Capture the cell that displays the provided text and extract its (x, y) central coordinate. 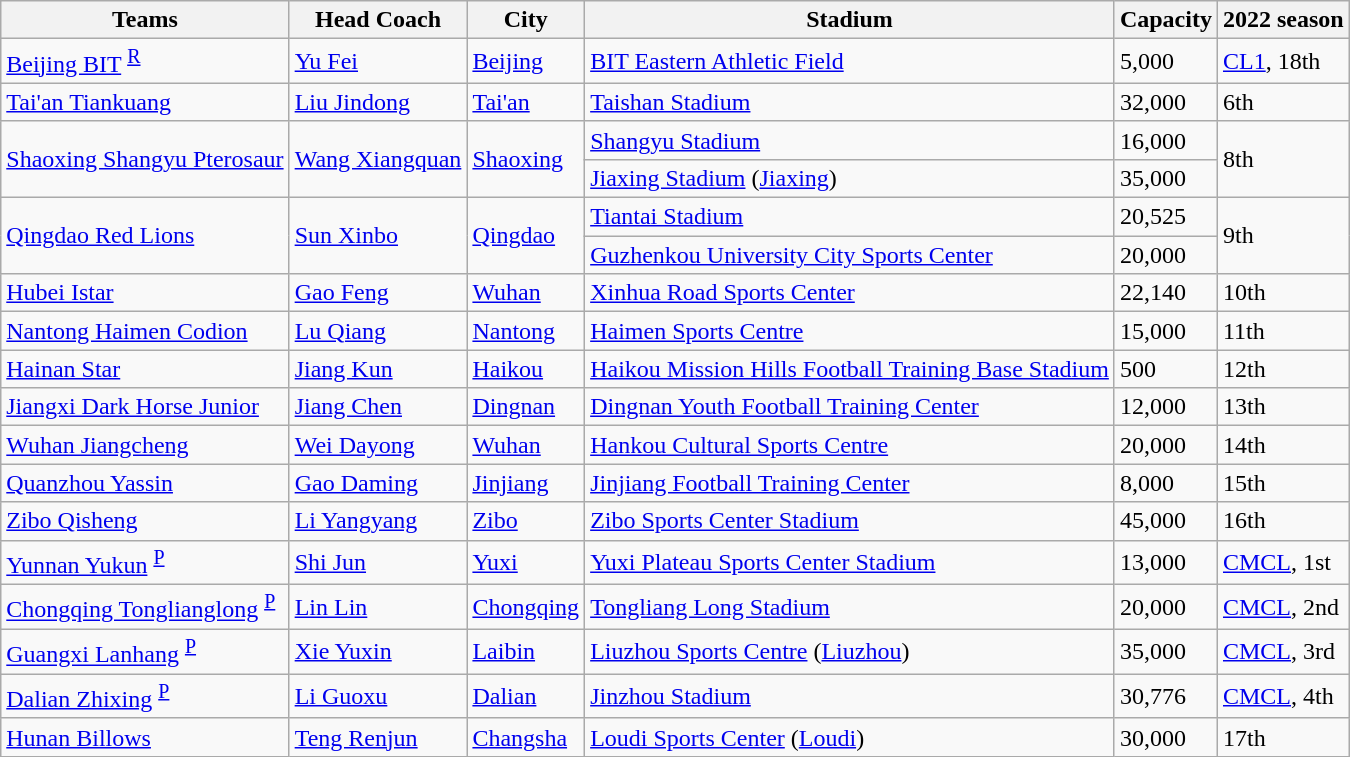
Tai'an (526, 102)
Tongliang Long Stadium (850, 608)
12th (1283, 369)
Jiaxing Stadium (Jiaxing) (850, 178)
16th (1283, 521)
Taishan Stadium (850, 102)
Wei Dayong (378, 445)
15,000 (1166, 331)
Lin Lin (378, 608)
Xinhua Road Sports Center (850, 293)
500 (1166, 369)
Beijing BIT R (145, 62)
5,000 (1166, 62)
Loudi Sports Center (Loudi) (850, 737)
30,776 (1166, 696)
Chongqing Tonglianglong P (145, 608)
9th (1283, 236)
14th (1283, 445)
Zibo Sports Center Stadium (850, 521)
Nantong Haimen Codion (145, 331)
Haikou Mission Hills Football Training Base Stadium (850, 369)
Zibo (526, 521)
Quanzhou Yassin (145, 483)
12,000 (1166, 407)
Jinjiang Football Training Center (850, 483)
Hainan Star (145, 369)
Jiang Kun (378, 369)
Li Yangyang (378, 521)
Nantong (526, 331)
Sun Xinbo (378, 236)
20,525 (1166, 217)
Laibin (526, 652)
CMCL, 2nd (1283, 608)
BIT Eastern Athletic Field (850, 62)
CMCL, 3rd (1283, 652)
8th (1283, 159)
Jinjiang (526, 483)
City (526, 20)
Yuxi Plateau Sports Center Stadium (850, 562)
Shi Jun (378, 562)
Shaoxing (526, 159)
Dingnan Youth Football Training Center (850, 407)
Haimen Sports Centre (850, 331)
Dalian Zhixing P (145, 696)
15th (1283, 483)
10th (1283, 293)
Jiang Chen (378, 407)
Gao Feng (378, 293)
Liu Jindong (378, 102)
Hankou Cultural Sports Centre (850, 445)
Teng Renjun (378, 737)
Shangyu Stadium (850, 140)
Dingnan (526, 407)
Hubei Istar (145, 293)
13,000 (1166, 562)
Shaoxing Shangyu Pterosaur (145, 159)
6th (1283, 102)
Jiangxi Dark Horse Junior (145, 407)
Changsha (526, 737)
Capacity (1166, 20)
Yuxi (526, 562)
CL1, 18th (1283, 62)
8,000 (1166, 483)
Dalian (526, 696)
13th (1283, 407)
Hunan Billows (145, 737)
Liuzhou Sports Centre (Liuzhou) (850, 652)
30,000 (1166, 737)
22,140 (1166, 293)
Wang Xiangquan (378, 159)
Yu Fei (378, 62)
2022 season (1283, 20)
Teams (145, 20)
17th (1283, 737)
Chongqing (526, 608)
Lu Qiang (378, 331)
Guzhenkou University City Sports Center (850, 255)
11th (1283, 331)
Tiantai Stadium (850, 217)
Stadium (850, 20)
Wuhan Jiangcheng (145, 445)
Head Coach (378, 20)
45,000 (1166, 521)
CMCL, 1st (1283, 562)
Qingdao (526, 236)
Haikou (526, 369)
Jinzhou Stadium (850, 696)
Yunnan Yukun P (145, 562)
32,000 (1166, 102)
Qingdao Red Lions (145, 236)
Beijing (526, 62)
Zibo Qisheng (145, 521)
Guangxi Lanhang P (145, 652)
Xie Yuxin (378, 652)
16,000 (1166, 140)
CMCL, 4th (1283, 696)
Gao Daming (378, 483)
Tai'an Tiankuang (145, 102)
Li Guoxu (378, 696)
